Identify which cell holds the provided text, then report its (x, y) central coordinate. 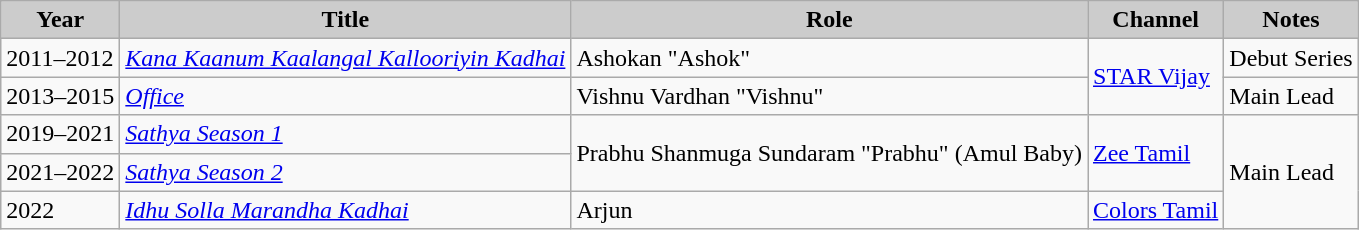
Notes (1291, 20)
2019–2021 (60, 134)
Debut Series (1291, 58)
Prabhu Shanmuga Sundaram "Prabhu" (Amul Baby) (830, 153)
2021–2022 (60, 172)
STAR Vijay (1156, 77)
Zee Tamil (1156, 153)
Sathya Season 2 (346, 172)
Office (346, 96)
Colors Tamil (1156, 210)
Kana Kaanum Kaalangal Kallooriyin Kadhai (346, 58)
Sathya Season 1 (346, 134)
Year (60, 20)
Idhu Solla Marandha Kadhai (346, 210)
Channel (1156, 20)
Title (346, 20)
Vishnu Vardhan "Vishnu" (830, 96)
Arjun (830, 210)
2011–2012 (60, 58)
2022 (60, 210)
2013–2015 (60, 96)
Ashokan "Ashok" (830, 58)
Role (830, 20)
